Pinpoint the cell where the given text exists, returning its (x, y) midpoint coordinate. 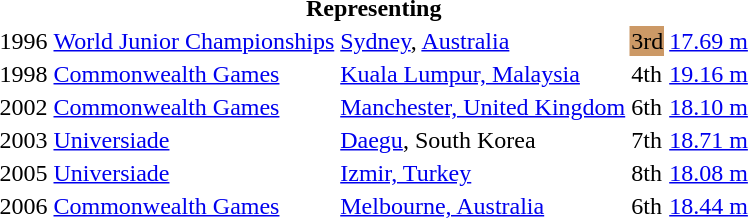
7th (648, 140)
6th (648, 107)
Izmir, Turkey (483, 173)
World Junior Championships (194, 41)
Sydney, Australia (483, 41)
4th (648, 74)
Daegu, South Korea (483, 140)
3rd (648, 41)
Manchester, United Kingdom (483, 107)
Kuala Lumpur, Malaysia (483, 74)
8th (648, 173)
